From the cell containing the given text, extract its center point as (x, y) coordinate. 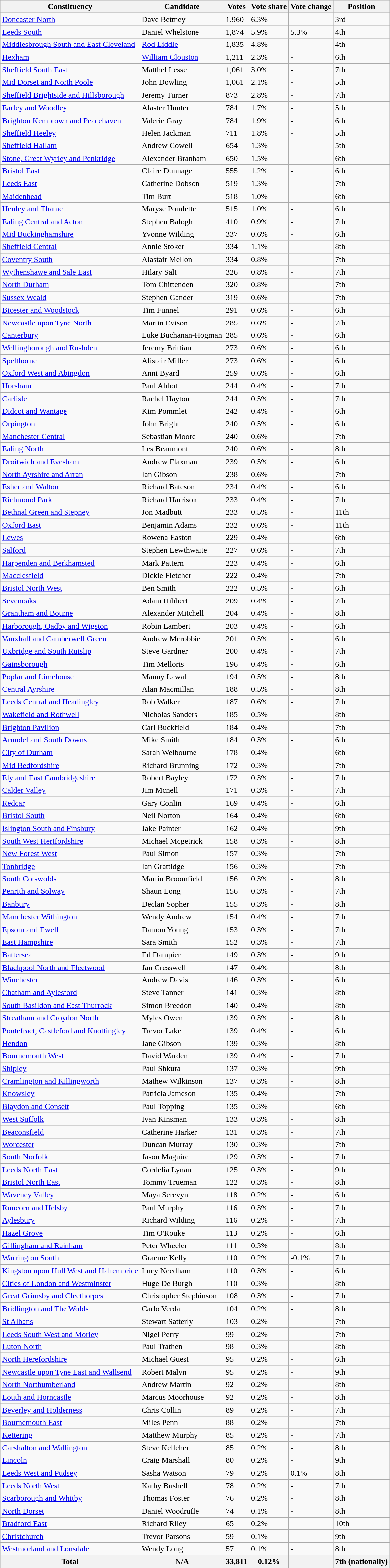
Paul Topping (182, 1106)
Declan Sopher (182, 904)
Cordelia Lynan (182, 1169)
Jim Mcnell (182, 790)
Kathy Bushell (182, 1486)
Hilary Salt (182, 272)
Dave Bettney (182, 19)
1,874 (237, 32)
122 (237, 1182)
80 (237, 1460)
Great Grimsby and Cleethorpes (70, 1296)
Paul Abbot (182, 386)
Gary Conlin (182, 803)
Carl Buckfield (182, 727)
N/A (182, 1561)
Droitwich and Evesham (70, 462)
Andrew Davis (182, 980)
Constituency (70, 7)
Graeme Kelly (182, 1258)
Jake Painter (182, 828)
1.9% (269, 120)
Jeremy Brittian (182, 348)
Lucy Needham (182, 1271)
Bridlington and The Wolds (70, 1309)
155 (237, 904)
Central Ayrshire (70, 689)
Kettering (70, 1435)
1.8% (269, 133)
Alan Macmillan (182, 689)
Knowsley (70, 1094)
New Forest West (70, 854)
Duncan Murray (182, 1144)
Maya Serevyn (182, 1195)
Warrington South (70, 1258)
711 (237, 133)
Richard Brunning (182, 765)
West Suffolk (70, 1119)
229 (237, 537)
Matthew Murphy (182, 1435)
Hazel Grove (70, 1233)
Streatham and Croydon North (70, 1018)
0.9% (269, 222)
650 (237, 158)
Brighton Pavilion (70, 727)
Blaydon and Consett (70, 1106)
Newcastle upon Tyne North (70, 323)
Jane Gibson (182, 1043)
Rod Liddle (182, 45)
Alaster Hunter (182, 108)
Robin Lambert (182, 626)
10th (362, 1523)
Winchester (70, 980)
Cramlington and Killingworth (70, 1081)
Chatham and Aylesford (70, 993)
Hexham (70, 57)
203 (237, 626)
154 (237, 917)
79 (237, 1473)
1.7% (269, 108)
Henley and Thame (70, 209)
Leeds North East (70, 1169)
108 (237, 1296)
Andrew Flaxman (182, 462)
Banbury (70, 904)
Michael Mcgetrick (182, 841)
140 (237, 1005)
Sheffield South East (70, 70)
Maidenhead (70, 196)
Battersea (70, 955)
Benjamin Adams (182, 525)
Louth and Horncastle (70, 1397)
Richard Riley (182, 1523)
South Norfolk (70, 1157)
1.5% (269, 158)
Simon Breedon (182, 1005)
158 (237, 841)
Newcastle upon Tyne East and Wallsend (70, 1372)
Jon Madbutt (182, 512)
133 (237, 1119)
Blackpool North and Fleetwood (70, 968)
Trevor Parsons (182, 1536)
Bristol East (70, 171)
Mark Pattern (182, 563)
3.0% (269, 70)
Craig Marshall (182, 1460)
South Cotswolds (70, 879)
873 (237, 95)
Tom Chittenden (182, 285)
Position (362, 7)
7th (nationally) (362, 1561)
Redcar (70, 803)
Paul Trathen (182, 1346)
Westmorland and Lonsdale (70, 1549)
74 (237, 1511)
164 (237, 816)
187 (237, 702)
Andrew Cowell (182, 145)
Canterbury (70, 335)
Islington South and Finsbury (70, 828)
2.3% (269, 57)
Gillingham and Rainham (70, 1245)
North Durham (70, 285)
515 (237, 209)
Steve Kelleher (182, 1448)
Stephen Gander (182, 297)
319 (237, 297)
Andrew Martin (182, 1385)
David Warden (182, 1056)
Bristol North West (70, 588)
98 (237, 1346)
-0.1% (311, 1258)
Sheffield Hallam (70, 145)
Sheffield Heeley (70, 133)
Neil Norton (182, 816)
Epsom and Ewell (70, 929)
Doncaster North (70, 19)
Matthel Lesse (182, 70)
Huge De Burgh (182, 1283)
654 (237, 145)
153 (237, 929)
Yvonne Wilding (182, 234)
2.8% (269, 95)
Mid Dorset and North Poole (70, 82)
Carlo Verda (182, 1309)
Esher and Walton (70, 487)
Mike Smith (182, 740)
5.3% (311, 32)
Leeds West and Pudsey (70, 1473)
196 (237, 664)
Daniel Whelstone (182, 32)
Tim Burt (182, 196)
Oxford East (70, 525)
North Herefordshire (70, 1359)
Claire Dunnage (182, 171)
1,211 (237, 57)
Beaconsfield (70, 1132)
Candidate (182, 7)
Adam Hibbert (182, 601)
Tonbridge (70, 866)
Marcus Moorhouse (182, 1397)
188 (237, 689)
Steve Tanner (182, 993)
Worcester (70, 1144)
Jan Cresswell (182, 968)
Andrew Mcrobbie (182, 639)
Manny Lawal (182, 677)
Chris Collin (182, 1410)
South West Hertfordshire (70, 841)
Peter Wheeler (182, 1245)
320 (237, 285)
Christchurch (70, 1536)
Wendy Andrew (182, 917)
Calder Valley (70, 790)
Vauxhall and Camberwell Green (70, 639)
Alexander Mitchell (182, 613)
89 (237, 1410)
33,811 (237, 1561)
Helen Jackman (182, 133)
Paul Shkura (182, 1068)
326 (237, 272)
232 (237, 525)
Tim Funnel (182, 310)
Thomas Foster (182, 1498)
88 (237, 1423)
129 (237, 1157)
Wellingborough and Rushden (70, 348)
194 (237, 677)
1.1% (269, 247)
North Dorset (70, 1511)
Macclesfield (70, 576)
Catherine Harker (182, 1132)
Sussex Weald (70, 297)
Mid Bedfordshire (70, 765)
Lincoln (70, 1460)
Sara Smith (182, 942)
Damon Young (182, 929)
Rowena Easton (182, 537)
Mathew Wilkinson (182, 1081)
Pontefract, Castleford and Knottingley (70, 1031)
Martin Broomfield (182, 879)
South Basildon and East Thurrock (70, 1005)
Beverley and Holderness (70, 1410)
113 (237, 1233)
Ian Grattidge (182, 866)
Salford (70, 550)
Stone, Great Wyrley and Penkridge (70, 158)
Scarborough and Whitby (70, 1498)
149 (237, 955)
Bradford East (70, 1523)
65 (237, 1523)
Miles Penn (182, 1423)
Sarah Welbourne (182, 752)
Oxford West and Abingdon (70, 373)
201 (237, 639)
Daniel Woodruffe (182, 1511)
223 (237, 563)
Harpenden and Berkhamsted (70, 563)
Ben Smith (182, 588)
Orpington (70, 424)
103 (237, 1321)
Richard Wilding (182, 1220)
Kingston upon Hull West and Haltemprice (70, 1271)
Runcorn and Helsby (70, 1208)
Stewart Satterly (182, 1321)
104 (237, 1309)
Wakefield and Rothwell (70, 714)
Dickie Fletcher (182, 576)
Vote share (269, 7)
242 (237, 411)
Catherine Dobson (182, 184)
Sheffield Central (70, 247)
Nigel Perry (182, 1334)
Shipley (70, 1068)
Richmond Park (70, 500)
Carshalton and Wallington (70, 1448)
2.1% (269, 82)
Middlesbrough South and East Cleveland (70, 45)
Hendon (70, 1043)
William Clouston (182, 57)
Grantham and Bourne (70, 613)
Harborough, Oadby and Wigston (70, 626)
Vote change (311, 7)
Rachel Hayton (182, 399)
Bournemouth West (70, 1056)
Robert Malyn (182, 1372)
Wythenshawe and Sale East (70, 272)
Ealing North (70, 449)
227 (237, 550)
209 (237, 601)
Paul Simon (182, 854)
Alistair Miller (182, 360)
239 (237, 462)
Luke Buchanan-Hogman (182, 335)
Lewes (70, 537)
59 (237, 1536)
131 (237, 1132)
John Dowling (182, 82)
Uxbridge and South Ruislip (70, 651)
204 (237, 613)
337 (237, 234)
Manchester Withington (70, 917)
Myles Owen (182, 1018)
Leeds South (70, 32)
Bethnal Green and Stepney (70, 512)
Earley and Woodley (70, 108)
130 (237, 1144)
Poplar and Limehouse (70, 677)
North Northumberland (70, 1385)
Tim Melloris (182, 664)
518 (237, 196)
157 (237, 854)
Martin Evison (182, 323)
Horsham (70, 386)
Mid Buckinghamshire (70, 234)
152 (237, 942)
Luton North (70, 1346)
162 (237, 828)
99 (237, 1334)
234 (237, 487)
Tommy Trueman (182, 1182)
Michael Guest (182, 1359)
Arundel and South Downs (70, 740)
519 (237, 184)
Penrith and Solway (70, 891)
141 (237, 993)
Cities of London and Westminster (70, 1283)
Tim O'Rouke (182, 1233)
Robert Bayley (182, 778)
Ian Gibson (182, 474)
555 (237, 171)
259 (237, 373)
Leeds Central and Headingley (70, 702)
3rd (362, 19)
Bristol North East (70, 1182)
169 (237, 803)
Shaun Long (182, 891)
North Ayrshire and Arran (70, 474)
Trevor Lake (182, 1031)
Ed Dampier (182, 955)
Gainsborough (70, 664)
Sasha Watson (182, 1473)
Rob Walker (182, 702)
Les Beaumont (182, 449)
Waveney Valley (70, 1195)
147 (237, 968)
Paul Murphy (182, 1208)
Valerie Gray (182, 120)
Carlisle (70, 399)
Leeds East (70, 184)
1.2% (269, 171)
125 (237, 1169)
5.9% (269, 32)
171 (237, 790)
Didcot and Wantage (70, 411)
6.3% (269, 19)
Steve Gardner (182, 651)
0.12% (269, 1561)
4.8% (269, 45)
Anni Byard (182, 373)
Aylesbury (70, 1220)
111 (237, 1245)
Leeds South West and Morley (70, 1334)
Ealing Central and Acton (70, 222)
Sebastian Moore (182, 436)
Total (70, 1561)
118 (237, 1195)
Ely and East Cambridgeshire (70, 778)
Maryse Pomlette (182, 209)
1,960 (237, 19)
291 (237, 310)
Bicester and Woodstock (70, 310)
Richard Bateson (182, 487)
78 (237, 1486)
Stephen Lewthwaite (182, 550)
Wendy Long (182, 1549)
Sevenoaks (70, 601)
200 (237, 651)
76 (237, 1498)
City of Durham (70, 752)
Leeds North West (70, 1486)
Manchester Central (70, 436)
Alexander Branham (182, 158)
178 (237, 752)
146 (237, 980)
410 (237, 222)
Stephen Balogh (182, 222)
Ivan Kinsman (182, 1119)
57 (237, 1549)
Sheffield Brightside and Hillsborough (70, 95)
Jeremy Turner (182, 95)
Christopher Stephinson (182, 1296)
Richard Harrison (182, 500)
Annie Stoker (182, 247)
Bristol South (70, 816)
Alastair Mellon (182, 259)
St Albans (70, 1321)
1,835 (237, 45)
Spelthorne (70, 360)
Bournemouth East (70, 1423)
185 (237, 714)
Coventry South (70, 259)
Patricia Jameson (182, 1094)
238 (237, 474)
Votes (237, 7)
Kim Pommlet (182, 411)
Jason Maguire (182, 1157)
Nicholas Sanders (182, 714)
East Hampshire (70, 942)
Brighton Kemptown and Peacehaven (70, 120)
John Bright (182, 424)
